Search for the cell housing the specified text and yield its (X, Y) center coordinate. 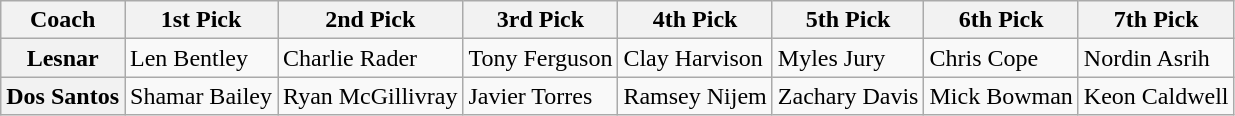
5th Pick (848, 20)
Clay Harvison (695, 58)
Zachary Davis (848, 96)
Lesnar (63, 58)
Nordin Asrih (1156, 58)
Ramsey Nijem (695, 96)
Chris Cope (1001, 58)
Tony Ferguson (540, 58)
3rd Pick (540, 20)
Myles Jury (848, 58)
Dos Santos (63, 96)
6th Pick (1001, 20)
2nd Pick (370, 20)
Shamar Bailey (202, 96)
Keon Caldwell (1156, 96)
4th Pick (695, 20)
7th Pick (1156, 20)
Charlie Rader (370, 58)
Javier Torres (540, 96)
Mick Bowman (1001, 96)
Ryan McGillivray (370, 96)
Coach (63, 20)
Len Bentley (202, 58)
1st Pick (202, 20)
